Locate the cell with the specified text and output its [X, Y] center coordinate. 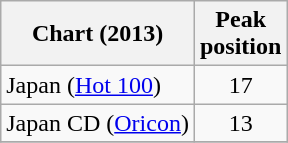
Chart (2013) [98, 34]
Peakposition [240, 34]
Japan (Hot 100) [98, 85]
17 [240, 85]
13 [240, 123]
Japan CD (Oricon) [98, 123]
